Determine the (X, Y) coordinate at the center of the cell enclosing the given text.  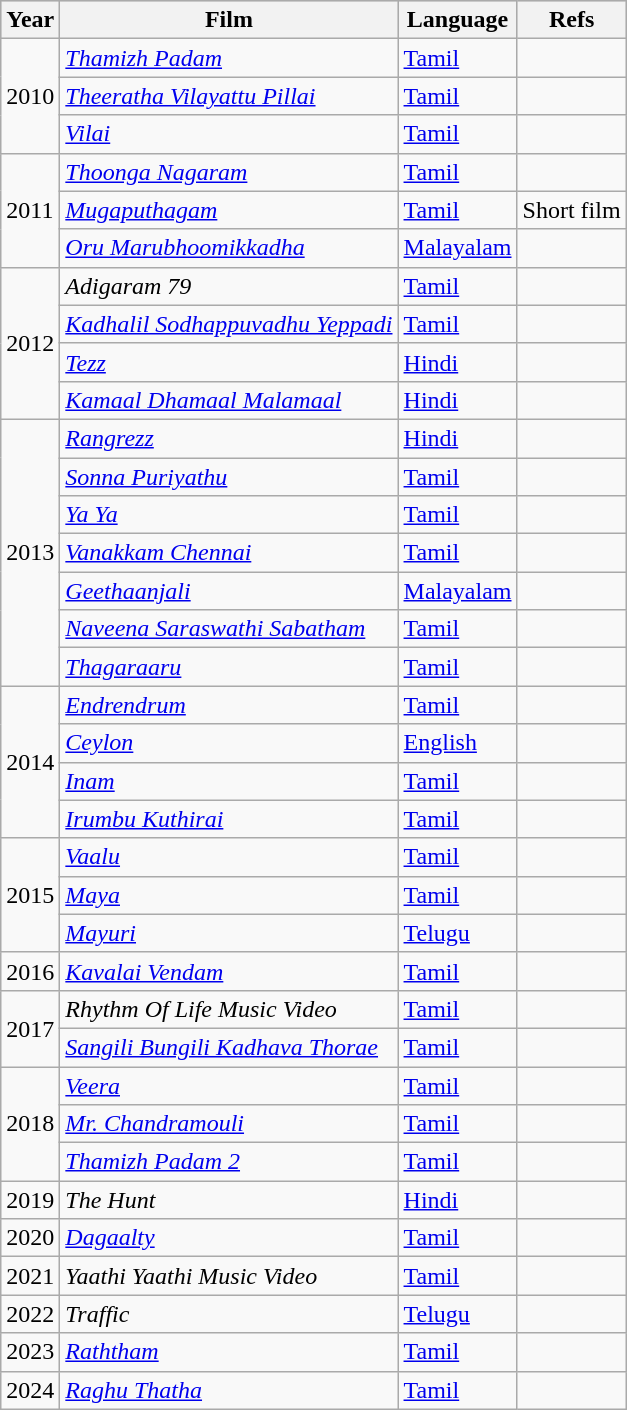
Short film (572, 210)
Maya (229, 895)
Raththam (229, 1352)
English (458, 743)
2023 (30, 1352)
Mr. Chandramouli (229, 1124)
2015 (30, 895)
2013 (30, 552)
Adigaram 79 (229, 286)
Refs (572, 20)
2021 (30, 1276)
Rangrezz (229, 438)
Inam (229, 781)
Kamaal Dhamaal Malamaal (229, 400)
Thamizh Padam 2 (229, 1162)
2011 (30, 210)
Veera (229, 1085)
2012 (30, 343)
Yaathi Yaathi Music Video (229, 1276)
Year (30, 20)
Thamizh Padam (229, 58)
Thagaraaru (229, 667)
Oru Marubhoomikkadha (229, 248)
2024 (30, 1390)
Dagaalty (229, 1238)
2016 (30, 971)
2017 (30, 1028)
Vilai (229, 134)
2010 (30, 96)
Mayuri (229, 933)
Endrendrum (229, 705)
Vanakkam Chennai (229, 553)
Tezz (229, 362)
Geethaanjali (229, 591)
Irumbu Kuthirai (229, 819)
Kadhalil Sodhappuvadhu Yeppadi (229, 324)
Traffic (229, 1314)
Kavalai Vendam (229, 971)
Language (458, 20)
Vaalu (229, 857)
2019 (30, 1200)
Rhythm Of Life Music Video (229, 1009)
Ceylon (229, 743)
The Hunt (229, 1200)
Sonna Puriyathu (229, 477)
Thoonga Nagaram (229, 172)
2020 (30, 1238)
Mugaputhagam (229, 210)
Raghu Thatha (229, 1390)
2022 (30, 1314)
Ya Ya (229, 515)
2014 (30, 762)
Sangili Bungili Kadhava Thorae (229, 1047)
Naveena Saraswathi Sabatham (229, 629)
Theeratha Vilayattu Pillai (229, 96)
Film (229, 20)
2018 (30, 1123)
